Return the [X, Y] coordinate for the center point of the cell that contains the specified text.  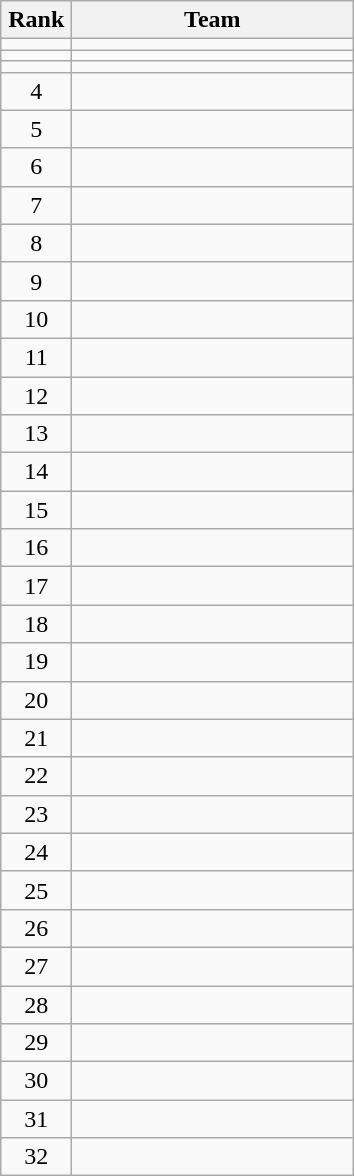
22 [36, 776]
29 [36, 1043]
28 [36, 1005]
26 [36, 928]
30 [36, 1081]
31 [36, 1119]
6 [36, 167]
20 [36, 700]
11 [36, 357]
15 [36, 510]
18 [36, 624]
21 [36, 738]
19 [36, 662]
12 [36, 395]
Rank [36, 20]
4 [36, 91]
Team [212, 20]
7 [36, 205]
14 [36, 472]
27 [36, 966]
32 [36, 1157]
8 [36, 243]
5 [36, 129]
13 [36, 434]
16 [36, 548]
9 [36, 281]
25 [36, 890]
17 [36, 586]
23 [36, 814]
10 [36, 319]
24 [36, 852]
